Provide the [x, y] coordinate of the cell's center where the given text is located.  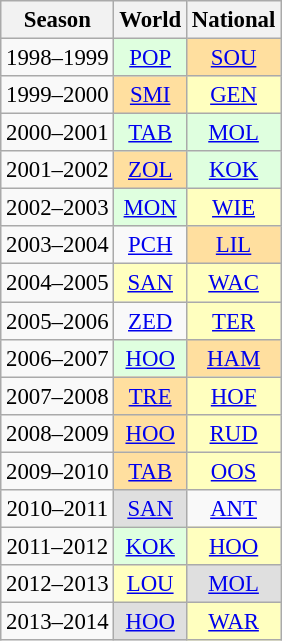
1999–2000 [58, 95]
2012–2013 [58, 584]
TER [233, 321]
2011–2012 [58, 546]
ZED [150, 321]
2006–2007 [58, 358]
GEN [233, 95]
2001–2002 [58, 170]
SMI [150, 95]
2002–2003 [58, 208]
2008–2009 [58, 433]
2003–2004 [58, 245]
WAC [233, 283]
ZOL [150, 170]
2005–2006 [58, 321]
SOU [233, 58]
HOF [233, 396]
LOU [150, 584]
WIE [233, 208]
2009–2010 [58, 471]
LIL [233, 245]
2000–2001 [58, 133]
2004–2005 [58, 283]
TRE [150, 396]
National [233, 20]
2010–2011 [58, 509]
2007–2008 [58, 396]
2013–2014 [58, 621]
HAM [233, 358]
OOS [233, 471]
PCH [150, 245]
WAR [233, 621]
Season [58, 20]
POP [150, 58]
RUD [233, 433]
1998–1999 [58, 58]
World [150, 20]
ANT [233, 509]
MON [150, 208]
